Find where the given text appears and provide that cell's center as (x, y) coordinate. 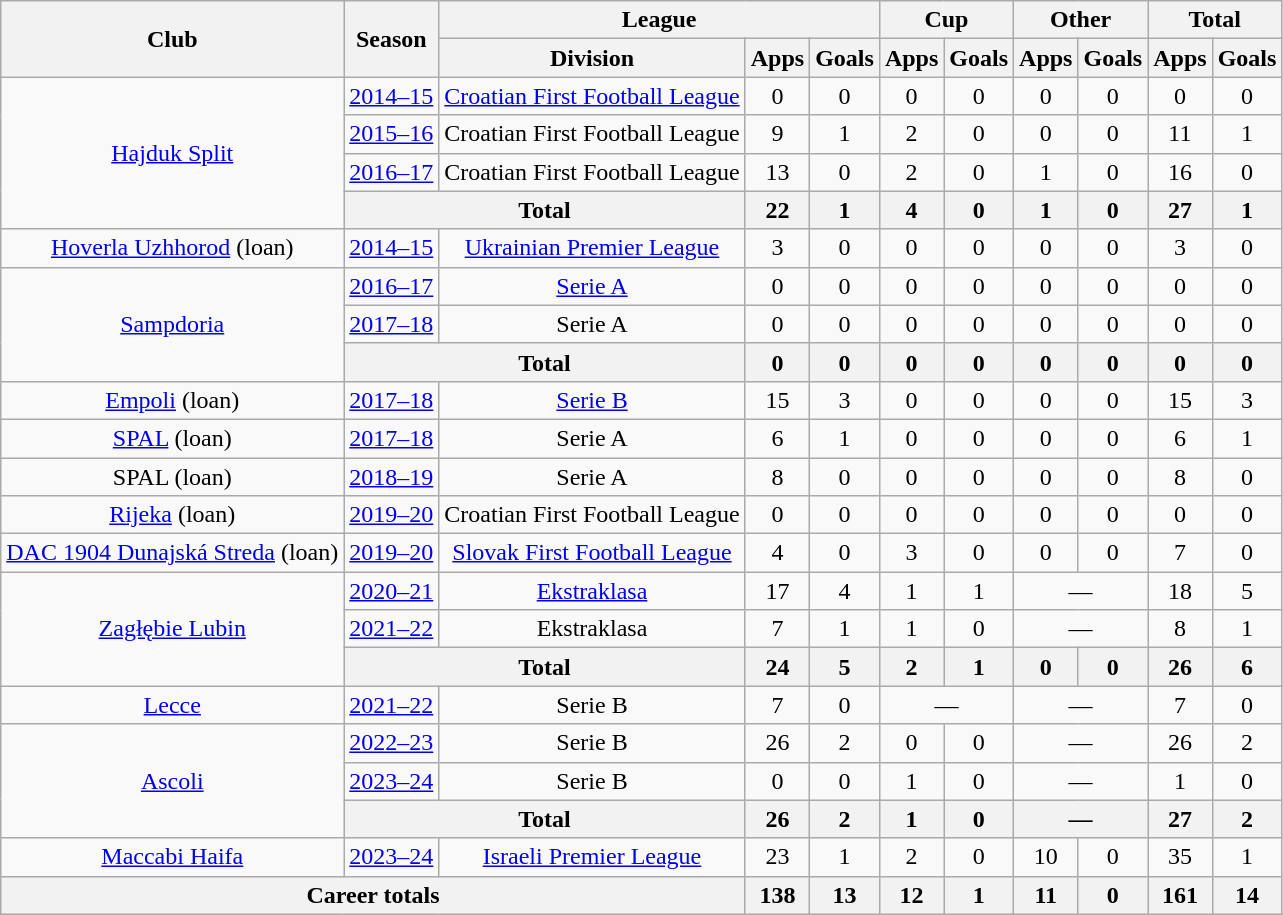
24 (777, 667)
2022–23 (392, 743)
2018–19 (392, 477)
Club (172, 39)
14 (1247, 895)
Empoli (loan) (172, 400)
18 (1180, 591)
12 (911, 895)
17 (777, 591)
Season (392, 39)
League (660, 20)
2020–21 (392, 591)
Division (592, 58)
Career totals (373, 895)
Slovak First Football League (592, 553)
Other (1081, 20)
Rijeka (loan) (172, 515)
Lecce (172, 705)
Hajduk Split (172, 153)
2015–16 (392, 134)
Cup (946, 20)
23 (777, 857)
DAC 1904 Dunajská Streda (loan) (172, 553)
138 (777, 895)
Hoverla Uzhhorod (loan) (172, 248)
10 (1046, 857)
Ascoli (172, 781)
Sampdoria (172, 324)
Ukrainian Premier League (592, 248)
9 (777, 134)
161 (1180, 895)
22 (777, 210)
Zagłębie Lubin (172, 629)
Maccabi Haifa (172, 857)
35 (1180, 857)
16 (1180, 172)
Israeli Premier League (592, 857)
